Determine the [X, Y] coordinate at the center of the cell enclosing the given text.  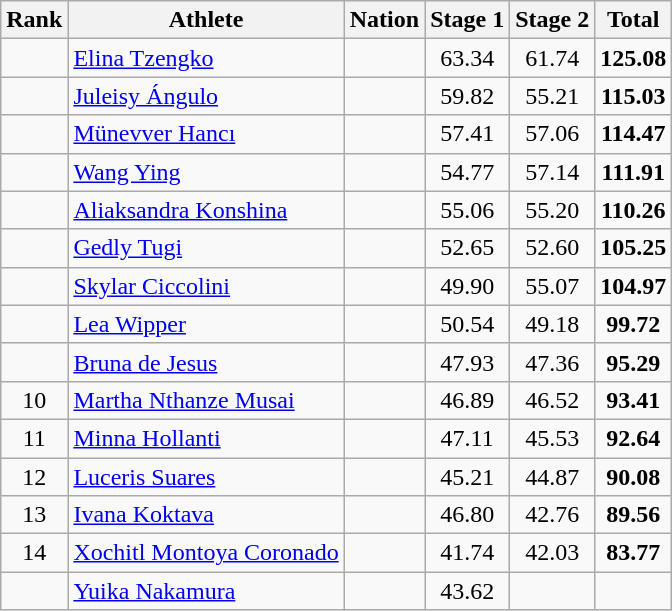
63.34 [468, 58]
125.08 [634, 58]
Juleisy Ángulo [206, 96]
Münevver Hancı [206, 134]
Luceris Suares [206, 477]
57.14 [552, 172]
114.47 [634, 134]
Wang Ying [206, 172]
47.36 [552, 362]
50.54 [468, 324]
111.91 [634, 172]
11 [34, 438]
55.20 [552, 210]
12 [34, 477]
Ivana Koktava [206, 515]
46.80 [468, 515]
45.53 [552, 438]
42.03 [552, 553]
99.72 [634, 324]
Yuika Nakamura [206, 591]
89.56 [634, 515]
57.06 [552, 134]
Athlete [206, 20]
47.11 [468, 438]
59.82 [468, 96]
41.74 [468, 553]
61.74 [552, 58]
42.76 [552, 515]
Bruna de Jesus [206, 362]
115.03 [634, 96]
90.08 [634, 477]
10 [34, 400]
93.41 [634, 400]
Nation [384, 20]
14 [34, 553]
49.90 [468, 286]
Xochitl Montoya Coronado [206, 553]
92.64 [634, 438]
Lea Wipper [206, 324]
Total [634, 20]
55.07 [552, 286]
57.41 [468, 134]
Skylar Ciccolini [206, 286]
49.18 [552, 324]
45.21 [468, 477]
46.52 [552, 400]
13 [34, 515]
104.97 [634, 286]
55.21 [552, 96]
Stage 1 [468, 20]
Martha Nthanze Musai [206, 400]
Elina Tzengko [206, 58]
105.25 [634, 248]
95.29 [634, 362]
55.06 [468, 210]
Minna Hollanti [206, 438]
43.62 [468, 591]
52.65 [468, 248]
47.93 [468, 362]
54.77 [468, 172]
46.89 [468, 400]
Gedly Tugi [206, 248]
52.60 [552, 248]
Stage 2 [552, 20]
110.26 [634, 210]
Rank [34, 20]
44.87 [552, 477]
Aliaksandra Konshina [206, 210]
83.77 [634, 553]
